Scan for the cell matching the given text and deliver its [x, y] coordinate at center. 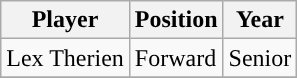
Senior [260, 58]
Lex Therien [66, 58]
Position [176, 20]
Year [260, 20]
Forward [176, 58]
Player [66, 20]
